Identify which cell holds the provided text, then report its (X, Y) central coordinate. 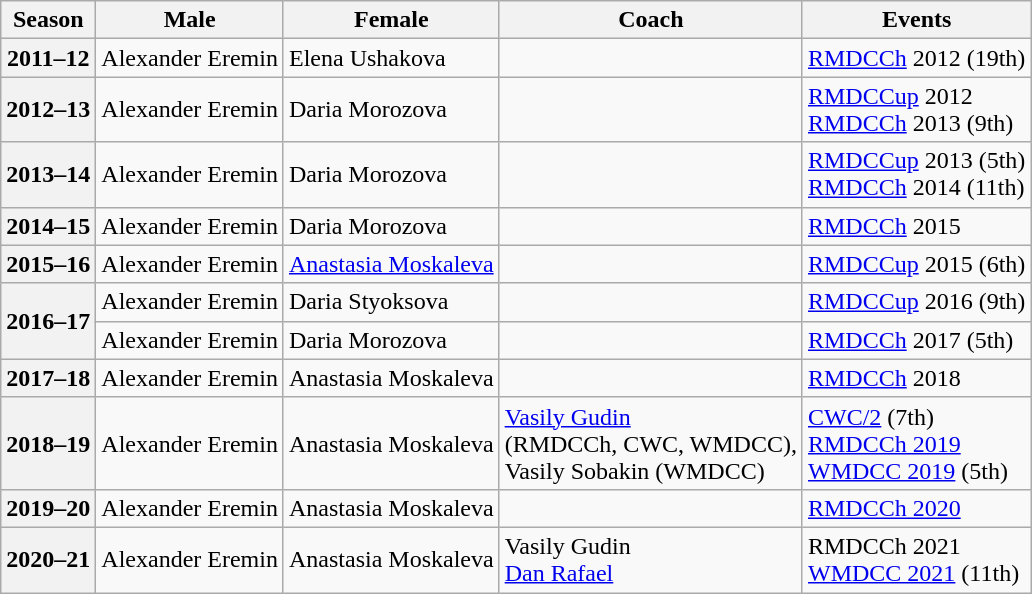
2013–14 (48, 174)
Male (190, 20)
Coach (650, 20)
Season (48, 20)
2018–19 (48, 443)
2014–15 (48, 226)
Events (916, 20)
RMDCCup 2016 (9th) (916, 302)
RMDCCh 2015 (916, 226)
RMDCCh 2020 (916, 508)
2016–17 (48, 321)
RMDCCup 2015 (6th) (916, 264)
Female (391, 20)
RMDCCup 2013 (5th)RMDCCh 2014 (11th) (916, 174)
RMDCCup 2012 RMDCCh 2013 (9th) (916, 110)
Daria Styoksova (391, 302)
RMDCCh 2021 WMDCC 2021 (11th) (916, 560)
RMDCCh 2017 (5th) (916, 340)
RMDCCh 2018 (916, 378)
RMDCCh 2012 (19th) (916, 58)
2015–16 (48, 264)
Elena Ushakova (391, 58)
2017–18 (48, 378)
Vasily Gudin Dan Rafael (650, 560)
2019–20 (48, 508)
2011–12 (48, 58)
2012–13 (48, 110)
2020–21 (48, 560)
CWC/2 (7th)RMDCCh 2019 WMDCC 2019 (5th) (916, 443)
Vasily Gudin(RMDCCh, CWC, WMDCC),Vasily Sobakin (WMDCC) (650, 443)
